Determine the [X, Y] coordinate at the center of the cell enclosing the given text.  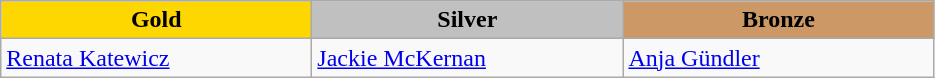
Anja Gündler [778, 58]
Renata Katewicz [156, 58]
Gold [156, 20]
Silver [468, 20]
Jackie McKernan [468, 58]
Bronze [778, 20]
